Locate the cell with the specified text and output its (X, Y) center coordinate. 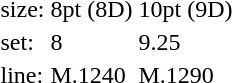
8 (92, 42)
